Return the (X, Y) coordinate for the center point of the cell that contains the specified text.  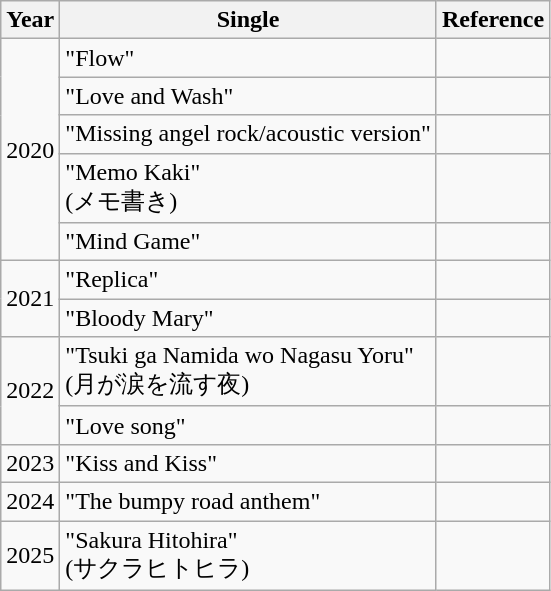
"Missing angel rock/acoustic version" (248, 134)
2023 (30, 463)
Year (30, 20)
Reference (492, 20)
2021 (30, 299)
2025 (30, 555)
2022 (30, 391)
"Love and Wash" (248, 96)
2024 (30, 501)
"The bumpy road anthem" (248, 501)
"Tsuki ga Namida wo Nagasu Yoru" (月が涙を流す夜) (248, 372)
2020 (30, 150)
"Love song" (248, 425)
"Sakura Hitohira" (サクラヒトヒラ) (248, 555)
Single (248, 20)
"Kiss and Kiss" (248, 463)
"Mind Game" (248, 242)
"Bloody Mary" (248, 318)
"Replica" (248, 280)
"Flow" (248, 58)
"Memo Kaki" (メモ書き) (248, 188)
